Locate the cell with the specified text and output its (X, Y) center coordinate. 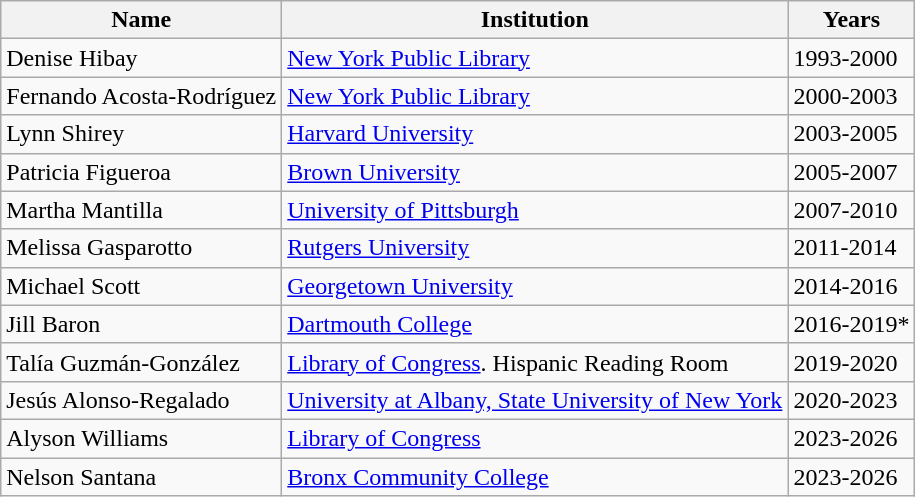
Jesús Alonso-Regalado (142, 400)
2014-2016 (852, 286)
Martha Mantilla (142, 210)
University at Albany, State University of New York (535, 400)
Years (852, 20)
1993-2000 (852, 58)
2019-2020 (852, 362)
Dartmouth College (535, 324)
2000-2003 (852, 96)
2020-2023 (852, 400)
Library of Congress (535, 438)
Alyson Williams (142, 438)
Michael Scott (142, 286)
Melissa Gasparotto (142, 248)
2003-2005 (852, 134)
Harvard University (535, 134)
Institution (535, 20)
Brown University (535, 172)
Georgetown University (535, 286)
Lynn Shirey (142, 134)
Nelson Santana (142, 477)
Bronx Community College (535, 477)
Rutgers University (535, 248)
2007-2010 (852, 210)
2011-2014 (852, 248)
Denise Hibay (142, 58)
Fernando Acosta-Rodríguez (142, 96)
Talía Guzmán-González (142, 362)
University of Pittsburgh (535, 210)
Name (142, 20)
2005-2007 (852, 172)
Library of Congress. Hispanic Reading Room (535, 362)
2016-2019* (852, 324)
Patricia Figueroa (142, 172)
Jill Baron (142, 324)
